Find where the given text appears and provide that cell's center as [x, y] coordinate. 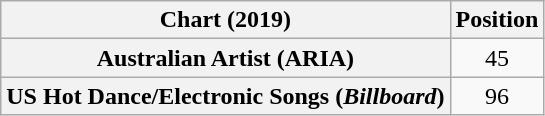
Chart (2019) [226, 20]
45 [497, 58]
US Hot Dance/Electronic Songs (Billboard) [226, 96]
Position [497, 20]
Australian Artist (ARIA) [226, 58]
96 [497, 96]
